Identify which cell holds the provided text, then report its (X, Y) central coordinate. 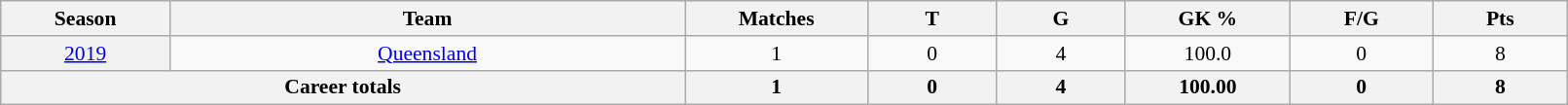
Career totals (343, 87)
Season (86, 18)
G (1061, 18)
100.00 (1208, 87)
T (932, 18)
Team (428, 18)
2019 (86, 53)
Pts (1501, 18)
F/G (1362, 18)
Matches (777, 18)
100.0 (1208, 53)
Queensland (428, 53)
GK % (1208, 18)
